Capture the cell that displays the provided text and extract its (X, Y) central coordinate. 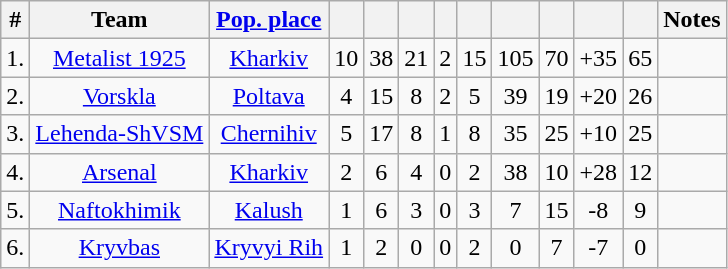
Poltava (269, 96)
26 (640, 96)
Vorskla (120, 96)
3. (16, 134)
105 (516, 58)
+35 (598, 58)
21 (416, 58)
17 (382, 134)
39 (516, 96)
# (16, 20)
Arsenal (120, 172)
Naftokhimik (120, 210)
-8 (598, 210)
65 (640, 58)
1. (16, 58)
+10 (598, 134)
35 (516, 134)
9 (640, 210)
Kryvyi Rih (269, 248)
Lehenda-ShVSM (120, 134)
6. (16, 248)
Kryvbas (120, 248)
-7 (598, 248)
Notes (692, 20)
70 (556, 58)
Team (120, 20)
Metalist 1925 (120, 58)
5. (16, 210)
12 (640, 172)
4. (16, 172)
2. (16, 96)
19 (556, 96)
+20 (598, 96)
+28 (598, 172)
Pop. place (269, 20)
Kalush (269, 210)
Chernihiv (269, 134)
